Locate the cell with the specified text and output its [X, Y] center coordinate. 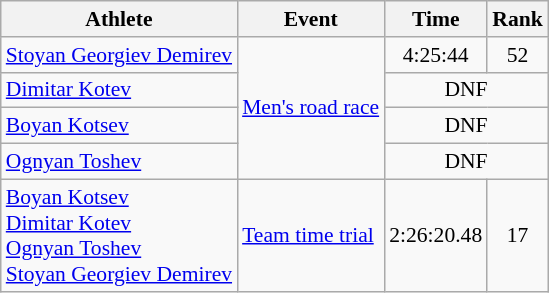
Rank [518, 19]
Dimitar Kotev [119, 90]
Ognyan Toshev [119, 162]
52 [518, 55]
Stoyan Georgiev Demirev [119, 55]
17 [518, 235]
Men's road race [310, 108]
Event [310, 19]
Boyan Kotsev [119, 126]
Time [436, 19]
4:25:44 [436, 55]
2:26:20.48 [436, 235]
Athlete [119, 19]
Team time trial [310, 235]
Boyan KotsevDimitar KotevOgnyan ToshevStoyan Georgiev Demirev [119, 235]
